From the cell containing the given text, extract its center point as [X, Y] coordinate. 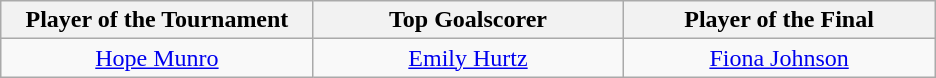
Player of the Tournament [156, 20]
Emily Hurtz [468, 58]
Player of the Final [780, 20]
Top Goalscorer [468, 20]
Fiona Johnson [780, 58]
Hope Munro [156, 58]
